For the text-containing cell, return its midpoint in (x, y) coordinate format. 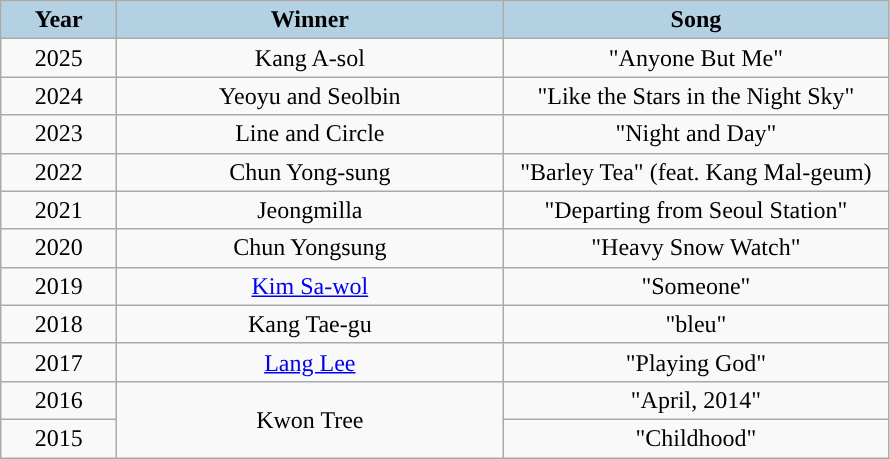
Kwon Tree (310, 419)
Year (59, 20)
Kim Sa-wol (310, 286)
"Night and Day" (696, 134)
Chun Yongsung (310, 248)
"Barley Tea" (feat. Kang Mal-geum) (696, 172)
Song (696, 20)
2017 (59, 362)
2023 (59, 134)
"bleu" (696, 324)
Lang Lee (310, 362)
Kang Tae-gu (310, 324)
2016 (59, 400)
2019 (59, 286)
2024 (59, 96)
2021 (59, 210)
Line and Circle (310, 134)
"Heavy Snow Watch" (696, 248)
Yeoyu and Seolbin (310, 96)
"Like the Stars in the Night Sky" (696, 96)
"Anyone But Me" (696, 58)
2022 (59, 172)
Chun Yong-sung (310, 172)
Jeongmilla (310, 210)
"April, 2014" (696, 400)
2015 (59, 438)
"Playing God" (696, 362)
"Departing from Seoul Station" (696, 210)
2018 (59, 324)
Winner (310, 20)
"Someone" (696, 286)
Kang A-sol (310, 58)
"Childhood" (696, 438)
2025 (59, 58)
2020 (59, 248)
